Search for the cell housing the specified text and yield its [X, Y] center coordinate. 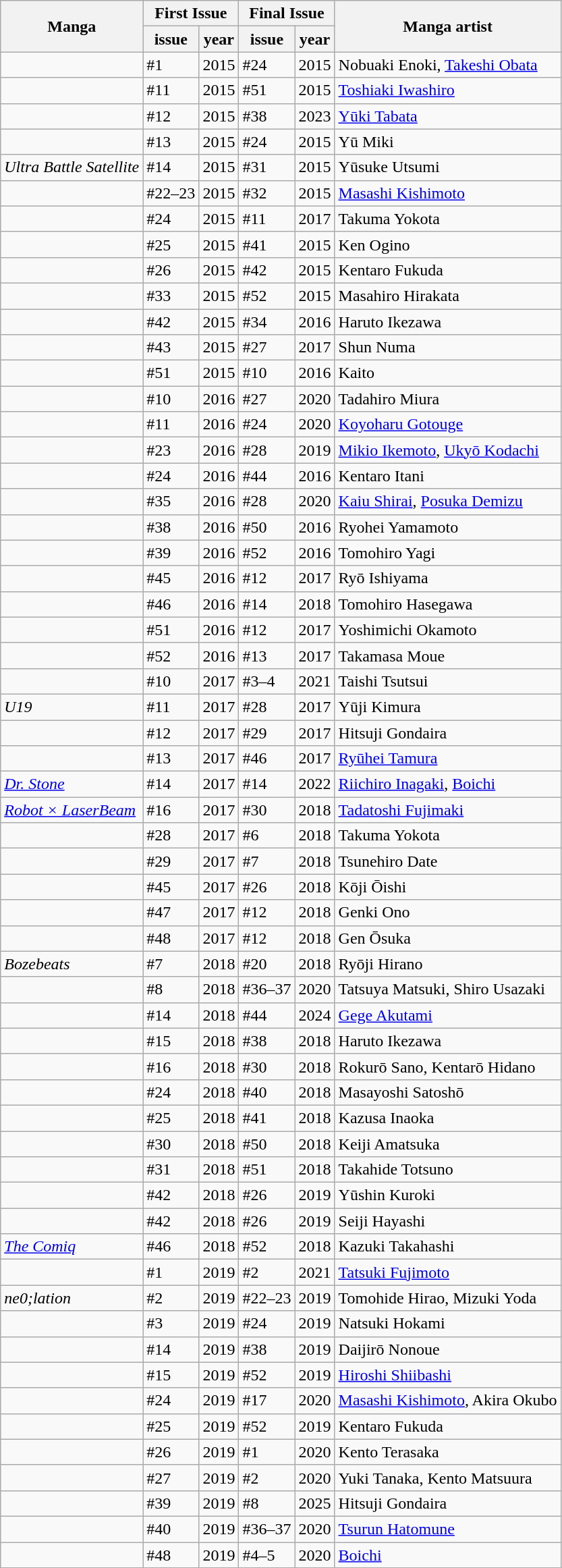
Seiji Hayashi [448, 1221]
Kazuki Takahashi [448, 1247]
#34 [267, 322]
Yūsuke Utsumi [448, 167]
#4–5 [267, 1555]
Ultra Battle Satellite [72, 167]
Bozebeats [72, 964]
#33 [171, 296]
Shun Numa [448, 348]
2022 [314, 784]
Riichiro Inagaki, Boichi [448, 784]
#6 [267, 836]
Kaiu Shirai, Posuka Demizu [448, 502]
Nobuaki Enoki, Takeshi Obata [448, 65]
2023 [314, 116]
Yoshimichi Okamoto [448, 630]
Gege Akutami [448, 1015]
Robot × LaserBeam [72, 810]
Kaito [448, 373]
2024 [314, 1015]
Genki Ono [448, 913]
ne0;lation [72, 1298]
Daijirō Nonoue [448, 1349]
Tomohiro Yagi [448, 553]
Masayoshi Satoshō [448, 1092]
Rokurō Sano, Kentarō Hidano [448, 1066]
#47 [171, 913]
2025 [314, 1503]
Takahide Totsuno [448, 1170]
Keiji Amatsuka [448, 1144]
Ryohei Yamamoto [448, 527]
Ken Ogino [448, 244]
Final Issue [287, 13]
Dr. Stone [72, 784]
Tatsuya Matsuki, Shiro Usazaki [448, 990]
#43 [171, 348]
Gen Ōsuka [448, 938]
Masahiro Hirakata [448, 296]
Masashi Kishimoto, Akira Okubo [448, 1401]
Tsurun Hatomune [448, 1529]
#23 [171, 450]
Manga artist [448, 26]
Ryō Ishiyama [448, 578]
Taishi Tsutsui [448, 681]
Tomohide Hirao, Mizuki Yoda [448, 1298]
Ryōji Hirano [448, 964]
Tadahiro Miura [448, 399]
Yūshin Kuroki [448, 1195]
Yuki Tanaka, Kento Matsuura [448, 1478]
U19 [72, 707]
Yū Miki [448, 142]
Tadatoshi Fujimaki [448, 810]
Mikio Ikemoto, Ukyō Kodachi [448, 450]
Ryūhei Tamura [448, 759]
Yūki Tabata [448, 116]
Hiroshi Shiibashi [448, 1375]
Natsuki Hokami [448, 1324]
Boichi [448, 1555]
#35 [171, 502]
#32 [267, 193]
First Issue [191, 13]
The Comiq [72, 1247]
Tatsuki Fujimoto [448, 1272]
#20 [267, 964]
Koyoharu Gotouge [448, 425]
Masashi Kishimoto [448, 193]
#17 [267, 1401]
Kentaro Itani [448, 476]
Kōji Ōishi [448, 887]
Kento Terasaka [448, 1452]
Kazusa Inaoka [448, 1118]
#3 [171, 1324]
Tomohiro Hasegawa [448, 604]
Takamasa Moue [448, 655]
#3–4 [267, 681]
Tsunehiro Date [448, 861]
Yūji Kimura [448, 707]
Toshiaki Iwashiro [448, 90]
Manga [72, 26]
